Identify which cell holds the provided text, then report its (X, Y) central coordinate. 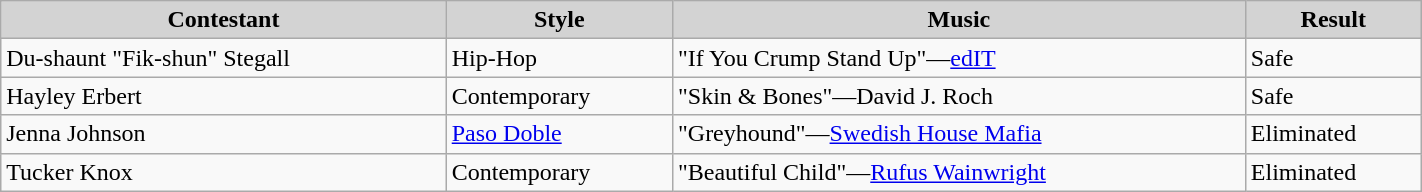
"Greyhound"—Swedish House Mafia (958, 134)
Jenna Johnson (224, 134)
"Skin & Bones"—David J. Roch (958, 96)
Result (1333, 20)
Du-shaunt "Fik-shun" Stegall (224, 58)
Style (559, 20)
Music (958, 20)
Hayley Erbert (224, 96)
"If You Crump Stand Up"—edIT (958, 58)
Tucker Knox (224, 172)
Hip-Hop (559, 58)
Paso Doble (559, 134)
"Beautiful Child"—Rufus Wainwright (958, 172)
Contestant (224, 20)
